Search for the cell housing the specified text and yield its [X, Y] center coordinate. 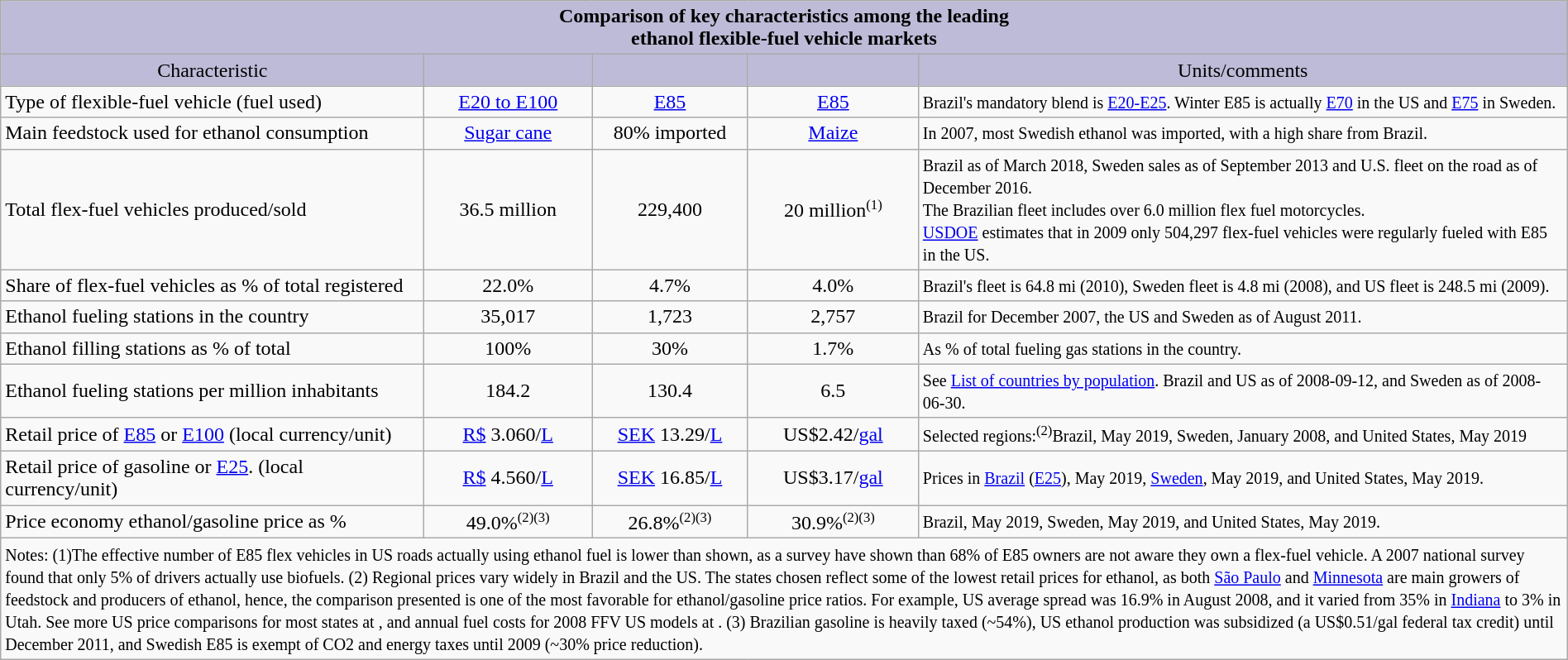
6.5 [833, 390]
1.7% [833, 348]
26.8%(2)(3) [670, 522]
Prices in Brazil (E25), May 2019, Sweden, May 2019, and United States, May 2019. [1242, 478]
130.4 [670, 390]
Brazil's fleet is 64.8 mi (2010), Sweden fleet is 4.8 mi (2008), and US fleet is 248.5 mi (2009). [1242, 285]
Type of flexible-fuel vehicle (fuel used) [213, 102]
Comparison of key characteristics among the leading ethanol flexible-fuel vehicle markets [784, 28]
Maize [833, 133]
See List of countries by population. Brazil and US as of 2008-09-12, and Sweden as of 2008-06-30. [1242, 390]
30% [670, 348]
1,723 [670, 317]
4.7% [670, 285]
Characteristic [213, 70]
E20 to E100 [508, 102]
Share of flex-fuel vehicles as % of total registered [213, 285]
20 million(1) [833, 209]
Price economy ethanol/gasoline price as % [213, 522]
Main feedstock used for ethanol consumption [213, 133]
4.0% [833, 285]
As % of total fueling gas stations in the country. [1242, 348]
30.9%(2)(3) [833, 522]
US$2.42/gal [833, 434]
22.0% [508, 285]
100% [508, 348]
In 2007, most Swedish ethanol was imported, with a high share from Brazil. [1242, 133]
49.0%(2)(3) [508, 522]
Retail price of E85 or E100 (local currency/unit) [213, 434]
184.2 [508, 390]
Ethanol fueling stations in the country [213, 317]
Brazil, May 2019, Sweden, May 2019, and United States, May 2019. [1242, 522]
US$3.17/gal [833, 478]
Ethanol fueling stations per million inhabitants [213, 390]
2,757 [833, 317]
Brazil for December 2007, the US and Sweden as of August 2011. [1242, 317]
229,400 [670, 209]
80% imported [670, 133]
Brazil's mandatory blend is E20-E25. Winter E85 is actually E70 in the US and E75 in Sweden. [1242, 102]
35,017 [508, 317]
Ethanol filling stations as % of total [213, 348]
Sugar cane [508, 133]
Retail price of gasoline or E25. (local currency/unit) [213, 478]
36.5 million [508, 209]
R$ 4.560/L [508, 478]
Total flex-fuel vehicles produced/sold [213, 209]
Units/comments [1242, 70]
R$ 3.060/L [508, 434]
SEK 13.29/L [670, 434]
Selected regions:(2)Brazil, May 2019, Sweden, January 2008, and United States, May 2019 [1242, 434]
SEK 16.85/L [670, 478]
